Search for the cell housing the specified text and yield its [x, y] center coordinate. 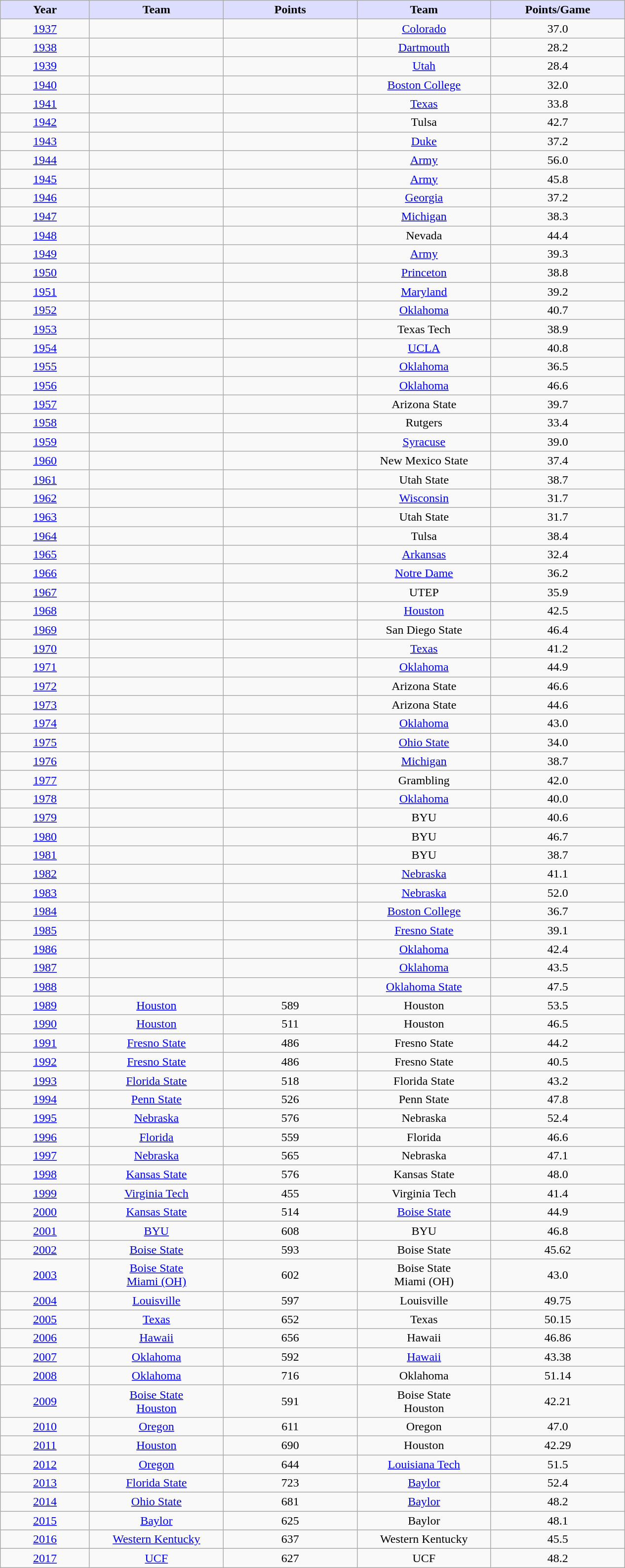
Dartmouth [424, 47]
Colorado [424, 29]
Syracuse [424, 442]
32.0 [558, 85]
1950 [45, 273]
46.5 [558, 1024]
1983 [45, 893]
46.8 [558, 1231]
Nevada [424, 235]
38.9 [558, 329]
1967 [45, 592]
1964 [45, 535]
42.0 [558, 780]
2016 [45, 1539]
2010 [45, 1426]
39.1 [558, 930]
39.7 [558, 404]
42.7 [558, 122]
38.3 [558, 216]
42.5 [558, 611]
511 [290, 1024]
1947 [45, 216]
40.5 [558, 1062]
38.4 [558, 535]
Points [290, 10]
518 [290, 1080]
1948 [45, 235]
40.8 [558, 348]
1960 [45, 460]
45.8 [558, 179]
47.5 [558, 987]
Oklahoma State [424, 987]
50.15 [558, 1319]
37.0 [558, 29]
526 [290, 1099]
1949 [45, 254]
1974 [45, 724]
1968 [45, 611]
611 [290, 1426]
1953 [45, 329]
1957 [45, 404]
28.2 [558, 47]
591 [290, 1401]
2006 [45, 1338]
1946 [45, 197]
1959 [45, 442]
602 [290, 1275]
45.62 [558, 1250]
Georgia [424, 197]
455 [290, 1193]
1980 [45, 837]
1938 [45, 47]
Maryland [424, 292]
Grambling [424, 780]
36.7 [558, 912]
40.7 [558, 310]
1952 [45, 310]
1981 [45, 855]
47.1 [558, 1156]
2000 [45, 1212]
1988 [45, 987]
44.4 [558, 235]
1958 [45, 423]
681 [290, 1502]
1961 [45, 479]
41.2 [558, 649]
625 [290, 1521]
43.5 [558, 968]
2008 [45, 1376]
Wisconsin [424, 498]
2004 [45, 1300]
Arkansas [424, 555]
2003 [45, 1275]
2015 [45, 1521]
1990 [45, 1024]
652 [290, 1319]
2005 [45, 1319]
42.29 [558, 1445]
32.4 [558, 555]
1996 [45, 1137]
33.4 [558, 423]
2009 [45, 1401]
39.3 [558, 254]
38.8 [558, 273]
35.9 [558, 592]
1984 [45, 912]
1951 [45, 292]
589 [290, 1005]
1941 [45, 104]
43.38 [558, 1357]
48.1 [558, 1521]
42.4 [558, 949]
1978 [45, 799]
1972 [45, 686]
36.5 [558, 367]
1993 [45, 1080]
2014 [45, 1502]
39.2 [558, 292]
1995 [45, 1118]
41.1 [558, 874]
2001 [45, 1231]
593 [290, 1250]
1954 [45, 348]
43.2 [558, 1080]
New Mexico State [424, 460]
Points/Game [558, 10]
47.8 [558, 1099]
1956 [45, 385]
1997 [45, 1156]
644 [290, 1464]
656 [290, 1338]
1994 [45, 1099]
637 [290, 1539]
UTEP [424, 592]
42.21 [558, 1401]
1945 [45, 179]
1971 [45, 667]
2012 [45, 1464]
1939 [45, 66]
1979 [45, 817]
44.6 [558, 705]
48.0 [558, 1175]
Texas Tech [424, 329]
37.4 [558, 460]
33.8 [558, 104]
Notre Dame [424, 574]
627 [290, 1558]
1982 [45, 874]
690 [290, 1445]
1992 [45, 1062]
1970 [45, 649]
51.5 [558, 1464]
1991 [45, 1043]
San Diego State [424, 630]
592 [290, 1357]
1940 [45, 85]
514 [290, 1212]
46.7 [558, 837]
2011 [45, 1445]
UCLA [424, 348]
Utah [424, 66]
Rutgers [424, 423]
2013 [45, 1483]
Louisiana Tech [424, 1464]
53.5 [558, 1005]
1965 [45, 555]
56.0 [558, 160]
39.0 [558, 442]
1973 [45, 705]
1966 [45, 574]
1943 [45, 141]
1937 [45, 29]
1963 [45, 517]
723 [290, 1483]
1975 [45, 742]
34.0 [558, 742]
1987 [45, 968]
Duke [424, 141]
Year [45, 10]
52.0 [558, 893]
40.0 [558, 799]
1944 [45, 160]
565 [290, 1156]
47.0 [558, 1426]
Princeton [424, 273]
1989 [45, 1005]
1942 [45, 122]
45.5 [558, 1539]
36.2 [558, 574]
2007 [45, 1357]
1999 [45, 1193]
1969 [45, 630]
2017 [45, 1558]
49.75 [558, 1300]
1962 [45, 498]
41.4 [558, 1193]
716 [290, 1376]
51.14 [558, 1376]
1985 [45, 930]
597 [290, 1300]
46.86 [558, 1338]
46.4 [558, 630]
40.6 [558, 817]
44.2 [558, 1043]
1998 [45, 1175]
1986 [45, 949]
2002 [45, 1250]
1976 [45, 761]
1977 [45, 780]
559 [290, 1137]
608 [290, 1231]
28.4 [558, 66]
1955 [45, 367]
